Return [X, Y] of the center of cell containing provided text 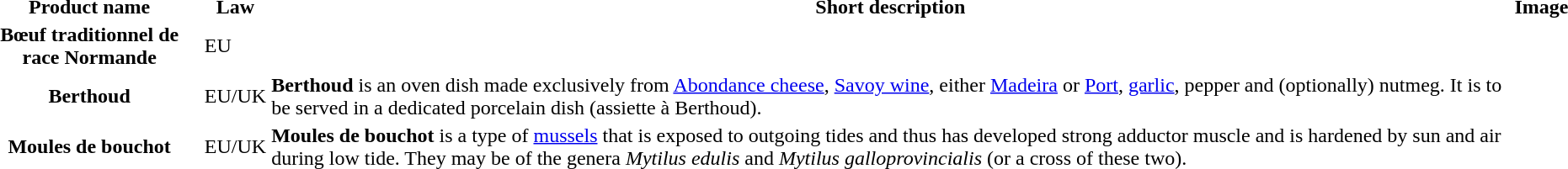
EU/UK [235, 96]
EU [235, 45]
